Provide the (x, y) coordinate of the cell's center where the given text is located.  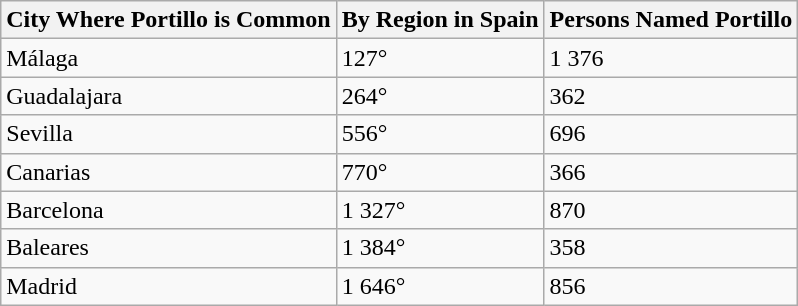
1 646° (440, 286)
Barcelona (168, 210)
Persons Named Portillo (671, 20)
556° (440, 134)
1 327° (440, 210)
By Region in Spain (440, 20)
362 (671, 96)
Málaga (168, 58)
358 (671, 248)
870 (671, 210)
Sevilla (168, 134)
366 (671, 172)
City Where Portillo is Common (168, 20)
1 376 (671, 58)
1 384° (440, 248)
127° (440, 58)
Baleares (168, 248)
Madrid (168, 286)
696 (671, 134)
Canarias (168, 172)
264° (440, 96)
856 (671, 286)
Guadalajara (168, 96)
770° (440, 172)
